From the cell containing the given text, extract its center point as [x, y] coordinate. 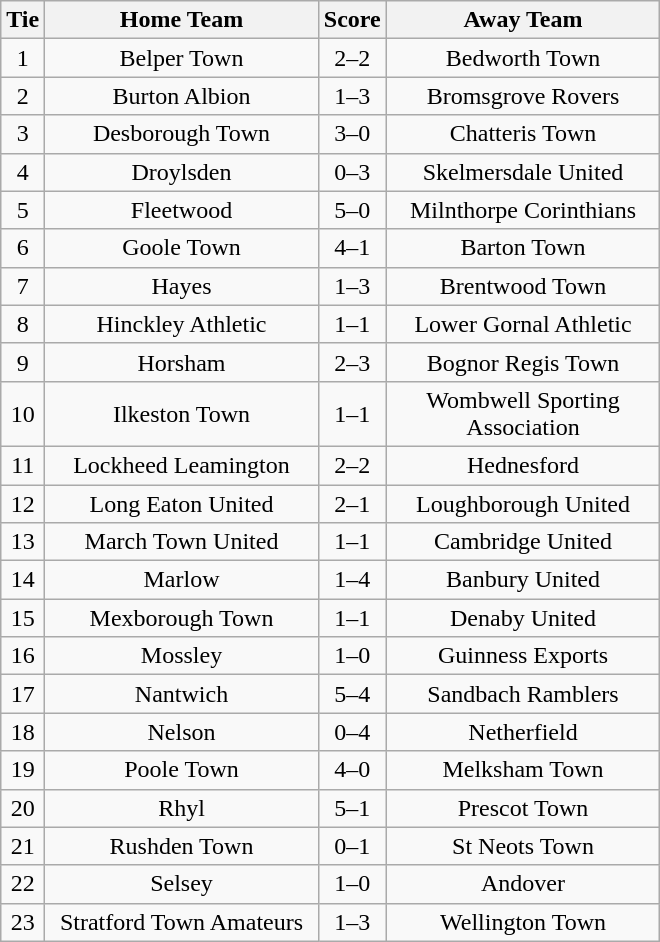
19 [23, 770]
Long Eaton United [182, 503]
2–1 [352, 503]
1 [23, 58]
Home Team [182, 20]
23 [23, 922]
Sandbach Ramblers [523, 694]
Rushden Town [182, 846]
Away Team [523, 20]
3 [23, 134]
11 [23, 465]
Lockheed Leamington [182, 465]
17 [23, 694]
Score [352, 20]
Hednesford [523, 465]
0–3 [352, 172]
Melksham Town [523, 770]
13 [23, 542]
Wellington Town [523, 922]
3–0 [352, 134]
5–1 [352, 808]
Marlow [182, 580]
Bognor Regis Town [523, 362]
14 [23, 580]
Netherfield [523, 732]
10 [23, 414]
2–3 [352, 362]
Selsey [182, 884]
Guinness Exports [523, 656]
St Neots Town [523, 846]
Bedworth Town [523, 58]
Stratford Town Amateurs [182, 922]
0–4 [352, 732]
Burton Albion [182, 96]
Wombwell Sporting Association [523, 414]
Mossley [182, 656]
Horsham [182, 362]
Lower Gornal Athletic [523, 324]
March Town United [182, 542]
Denaby United [523, 618]
Goole Town [182, 248]
Hinckley Athletic [182, 324]
Rhyl [182, 808]
Belper Town [182, 58]
7 [23, 286]
20 [23, 808]
4 [23, 172]
Mexborough Town [182, 618]
0–1 [352, 846]
Chatteris Town [523, 134]
Droylsden [182, 172]
5–0 [352, 210]
Brentwood Town [523, 286]
Nelson [182, 732]
Desborough Town [182, 134]
Hayes [182, 286]
Fleetwood [182, 210]
Skelmersdale United [523, 172]
21 [23, 846]
Tie [23, 20]
Nantwich [182, 694]
Prescot Town [523, 808]
Poole Town [182, 770]
22 [23, 884]
4–1 [352, 248]
5–4 [352, 694]
18 [23, 732]
8 [23, 324]
Andover [523, 884]
Banbury United [523, 580]
1–4 [352, 580]
Ilkeston Town [182, 414]
Barton Town [523, 248]
Cambridge United [523, 542]
4–0 [352, 770]
Milnthorpe Corinthians [523, 210]
9 [23, 362]
15 [23, 618]
16 [23, 656]
2 [23, 96]
Bromsgrove Rovers [523, 96]
5 [23, 210]
6 [23, 248]
Loughborough United [523, 503]
12 [23, 503]
